Determine the [x, y] coordinate at the center of the cell enclosing the given text.  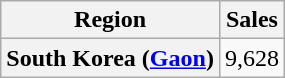
9,628 [252, 58]
Region [110, 20]
Sales [252, 20]
South Korea (Gaon) [110, 58]
